Capture the cell that displays the provided text and extract its (X, Y) central coordinate. 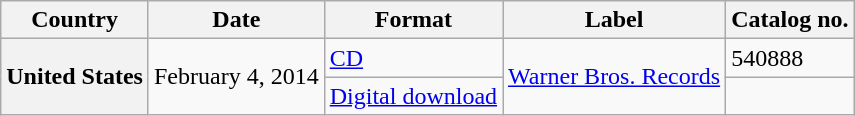
540888 (790, 58)
Date (236, 20)
Warner Bros. Records (614, 77)
Catalog no. (790, 20)
Country (75, 20)
February 4, 2014 (236, 77)
Digital download (413, 96)
United States (75, 77)
Label (614, 20)
Format (413, 20)
CD (413, 58)
